Return the (x, y) coordinate for the center point of the cell that contains the specified text.  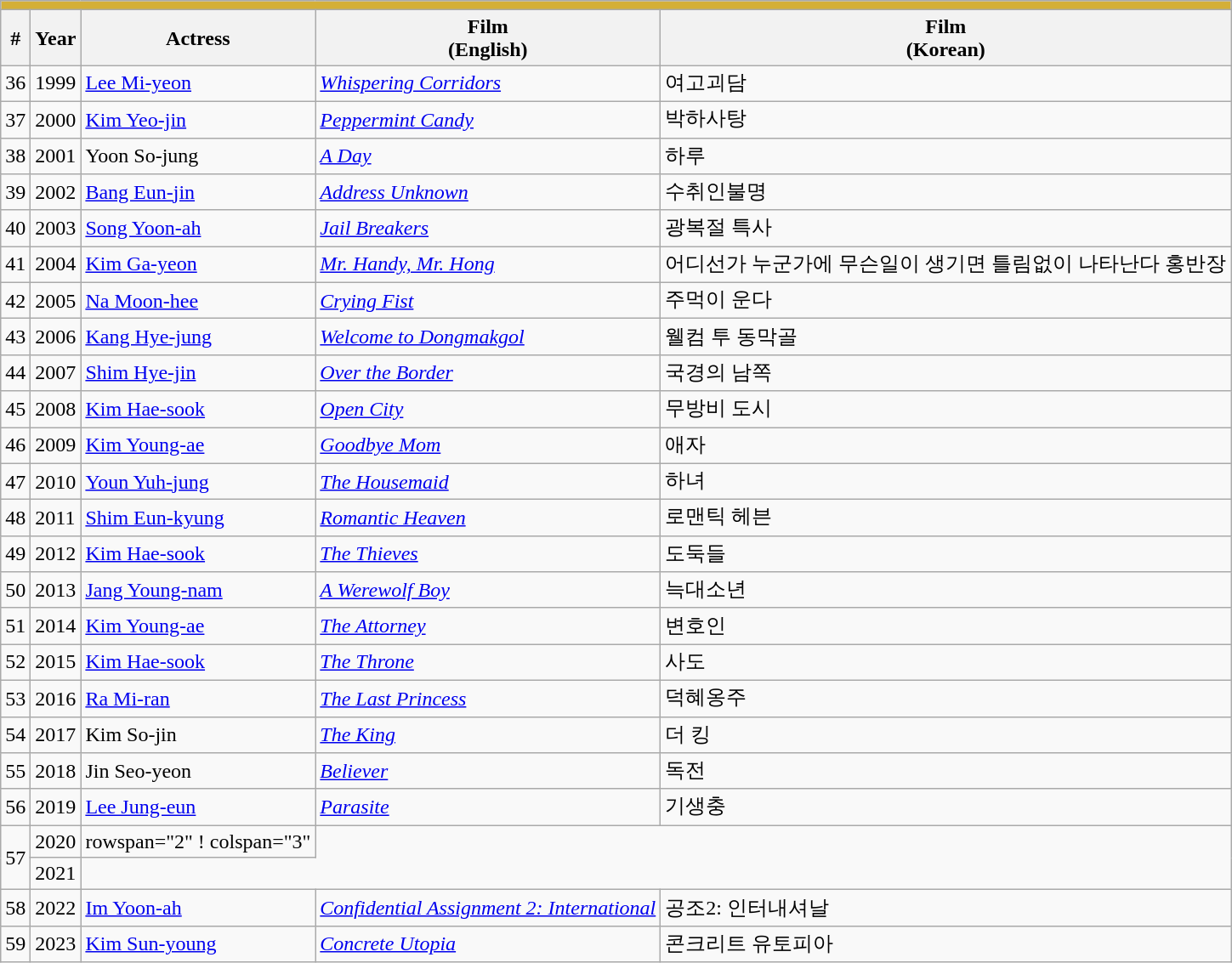
Crying Fist (488, 301)
Lee Jung-eun (198, 807)
Mr. Handy, Mr. Hong (488, 265)
38 (15, 156)
2019 (56, 807)
2007 (56, 372)
더 킹 (945, 734)
41 (15, 265)
2003 (56, 228)
Year (56, 37)
A Werewolf Boy (488, 590)
2012 (56, 554)
54 (15, 734)
Kang Hye-jung (198, 337)
Film(English) (488, 37)
Jail Breakers (488, 228)
웰컴 투 동막골 (945, 337)
2001 (56, 156)
Jin Seo-yeon (198, 772)
46 (15, 445)
The Attorney (488, 626)
Na Moon-hee (198, 301)
59 (15, 943)
여고괴담 (945, 83)
Song Yoon-ah (198, 228)
2006 (56, 337)
2020 (56, 841)
무방비 도시 (945, 410)
Romantic Heaven (488, 518)
rowspan="2" ! colspan="3" (198, 841)
박하사탕 (945, 119)
Address Unknown (488, 192)
Believer (488, 772)
Im Yoon-ah (198, 908)
국경의 남쪽 (945, 372)
2010 (56, 481)
47 (15, 481)
2016 (56, 699)
Whispering Corridors (488, 83)
콘크리트 유토피아 (945, 943)
2009 (56, 445)
기생충 (945, 807)
57 (15, 858)
Film(Korean) (945, 37)
2011 (56, 518)
2018 (56, 772)
45 (15, 410)
A Day (488, 156)
Over the Border (488, 372)
2000 (56, 119)
55 (15, 772)
40 (15, 228)
42 (15, 301)
The Throne (488, 663)
2008 (56, 410)
39 (15, 192)
Confidential Assignment 2: International (488, 908)
Open City (488, 410)
43 (15, 337)
사도 (945, 663)
53 (15, 699)
Actress (198, 37)
Ra Mi-ran (198, 699)
덕혜옹주 (945, 699)
독전 (945, 772)
52 (15, 663)
어디선가 누군가에 무슨일이 생기면 틀림없이 나타난다 홍반장 (945, 265)
애자 (945, 445)
Shim Eun-kyung (198, 518)
하루 (945, 156)
2002 (56, 192)
도둑들 (945, 554)
The Last Princess (488, 699)
2021 (56, 874)
광복절 특사 (945, 228)
The Thieves (488, 554)
48 (15, 518)
58 (15, 908)
2015 (56, 663)
2022 (56, 908)
56 (15, 807)
2004 (56, 265)
Kim So-jin (198, 734)
37 (15, 119)
Shim Hye-jin (198, 372)
2005 (56, 301)
주먹이 운다 (945, 301)
Peppermint Candy (488, 119)
Kim Yeo-jin (198, 119)
The King (488, 734)
Yoon So-jung (198, 156)
Kim Ga-yeon (198, 265)
2014 (56, 626)
Parasite (488, 807)
하녀 (945, 481)
51 (15, 626)
# (15, 37)
Lee Mi-yeon (198, 83)
2013 (56, 590)
Kim Sun-young (198, 943)
Bang Eun-jin (198, 192)
1999 (56, 83)
2023 (56, 943)
Concrete Utopia (488, 943)
49 (15, 554)
36 (15, 83)
The Housemaid (488, 481)
44 (15, 372)
Welcome to Dongmakgol (488, 337)
Youn Yuh-jung (198, 481)
50 (15, 590)
Goodbye Mom (488, 445)
변호인 (945, 626)
Jang Young-nam (198, 590)
늑대소년 (945, 590)
공조2: 인터내셔날 (945, 908)
로맨틱 헤븐 (945, 518)
2017 (56, 734)
수취인불명 (945, 192)
